Find where the given text appears and provide that cell's center as [X, Y] coordinate. 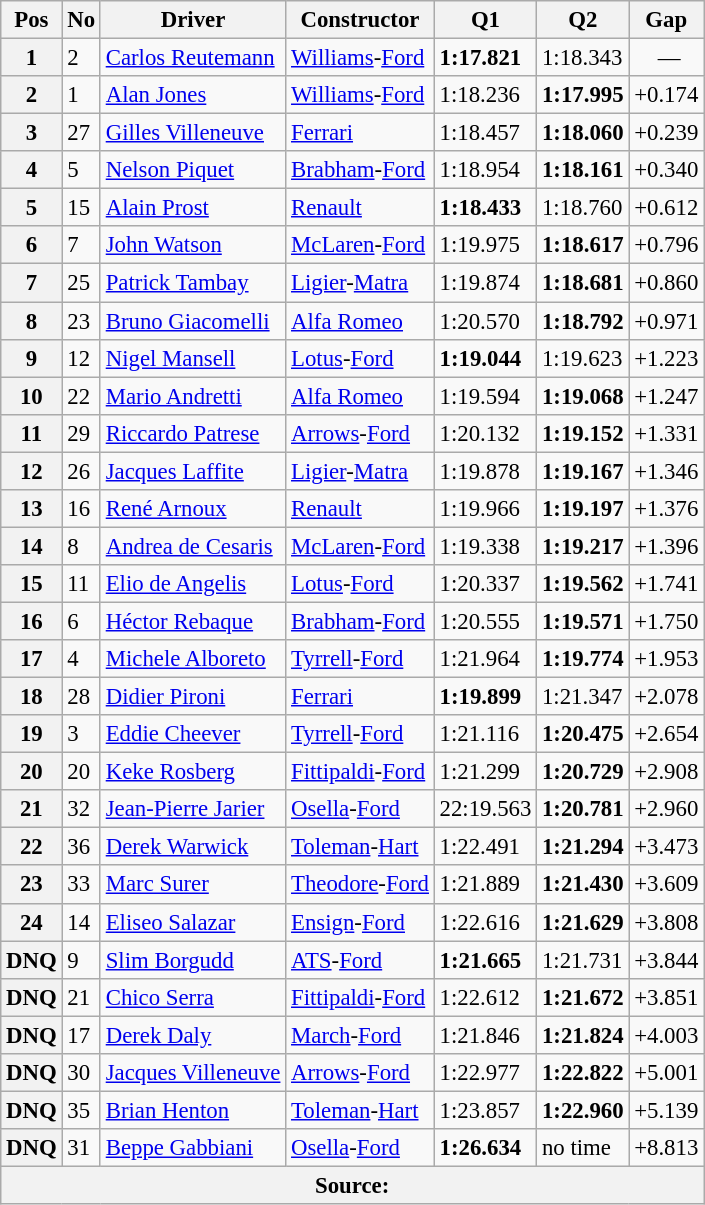
Driver [192, 20]
1:19.966 [485, 509]
+3.473 [666, 847]
29 [81, 433]
Brian Henton [192, 1110]
1:21.889 [485, 885]
1:18.343 [583, 58]
John Watson [192, 245]
+1.376 [666, 509]
Gilles Villeneuve [192, 133]
Jacques Laffite [192, 471]
Didier Pironi [192, 697]
Marc Surer [192, 885]
1:22.822 [583, 1073]
+1.741 [666, 584]
Jacques Villeneuve [192, 1073]
+3.844 [666, 960]
19 [32, 734]
— [666, 58]
1:18.760 [583, 208]
Patrick Tambay [192, 283]
ATS-Ford [360, 960]
1:19.068 [583, 396]
+0.340 [666, 170]
1:18.792 [583, 321]
Q2 [583, 20]
+0.174 [666, 95]
Pos [32, 20]
+4.003 [666, 1035]
+2.908 [666, 772]
1:21.116 [485, 734]
32 [81, 809]
30 [81, 1073]
Eddie Cheever [192, 734]
+2.078 [666, 697]
1:19.197 [583, 509]
+8.813 [666, 1148]
Héctor Rebaque [192, 621]
+0.796 [666, 245]
+1.247 [666, 396]
René Arnoux [192, 509]
36 [81, 847]
33 [81, 885]
1:19.571 [583, 621]
Elio de Angelis [192, 584]
1:19.874 [485, 283]
Nelson Piquet [192, 170]
1:19.044 [485, 358]
Eliseo Salazar [192, 922]
Carlos Reutemann [192, 58]
1:21.672 [583, 997]
+1.346 [666, 471]
1:26.634 [485, 1148]
1:18.161 [583, 170]
1:22.616 [485, 922]
1:21.731 [583, 960]
Keke Rosberg [192, 772]
Michele Alboreto [192, 659]
1:19.878 [485, 471]
1:19.167 [583, 471]
1:19.975 [485, 245]
1:17.821 [485, 58]
1:19.152 [583, 433]
+5.001 [666, 1073]
+0.971 [666, 321]
+1.223 [666, 358]
March-Ford [360, 1035]
1:20.570 [485, 321]
1:21.347 [583, 697]
1:19.217 [583, 546]
Slim Borgudd [192, 960]
24 [32, 922]
1:18.433 [485, 208]
27 [81, 133]
1:21.846 [485, 1035]
Mario Andretti [192, 396]
+1.953 [666, 659]
13 [32, 509]
25 [81, 283]
Nigel Mansell [192, 358]
Andrea de Cesaris [192, 546]
Source: [352, 1185]
+0.612 [666, 208]
1:18.457 [485, 133]
+3.609 [666, 885]
28 [81, 697]
+1.750 [666, 621]
Beppe Gabbiani [192, 1148]
18 [32, 697]
Theodore-Ford [360, 885]
+3.851 [666, 997]
10 [32, 396]
1:18.236 [485, 95]
1:22.977 [485, 1073]
Bruno Giacomelli [192, 321]
1:22.491 [485, 847]
Derek Daly [192, 1035]
1:20.475 [583, 734]
1:19.623 [583, 358]
1:19.774 [583, 659]
+5.139 [666, 1110]
1:19.899 [485, 697]
1:20.337 [485, 584]
Derek Warwick [192, 847]
1:18.954 [485, 170]
1:21.665 [485, 960]
+1.396 [666, 546]
Riccardo Patrese [192, 433]
1:21.964 [485, 659]
1:19.338 [485, 546]
1:21.299 [485, 772]
Jean-Pierre Jarier [192, 809]
1:20.132 [485, 433]
Ensign-Ford [360, 922]
Alan Jones [192, 95]
1:21.629 [583, 922]
No [81, 20]
22:19.563 [485, 809]
1:20.781 [583, 809]
Q1 [485, 20]
Alain Prost [192, 208]
31 [81, 1148]
+3.808 [666, 922]
35 [81, 1110]
1:20.729 [583, 772]
1:22.612 [485, 997]
1:22.960 [583, 1110]
1:17.995 [583, 95]
Gap [666, 20]
Constructor [360, 20]
1:20.555 [485, 621]
+2.654 [666, 734]
26 [81, 471]
+0.860 [666, 283]
1:19.562 [583, 584]
1:19.594 [485, 396]
1:23.857 [485, 1110]
1:21.824 [583, 1035]
+1.331 [666, 433]
1:21.430 [583, 885]
1:18.617 [583, 245]
Chico Serra [192, 997]
1:21.294 [583, 847]
1:18.060 [583, 133]
1:18.681 [583, 283]
+0.239 [666, 133]
+2.960 [666, 809]
no time [583, 1148]
